Capture the cell that displays the provided text and extract its (X, Y) central coordinate. 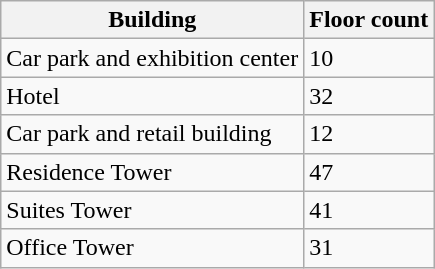
10 (369, 58)
Hotel (152, 96)
Residence Tower (152, 172)
Car park and exhibition center (152, 58)
Building (152, 20)
41 (369, 210)
Car park and retail building (152, 134)
12 (369, 134)
Floor count (369, 20)
Suites Tower (152, 210)
31 (369, 248)
47 (369, 172)
Office Tower (152, 248)
32 (369, 96)
